Find where the given text appears and provide that cell's center as [x, y] coordinate. 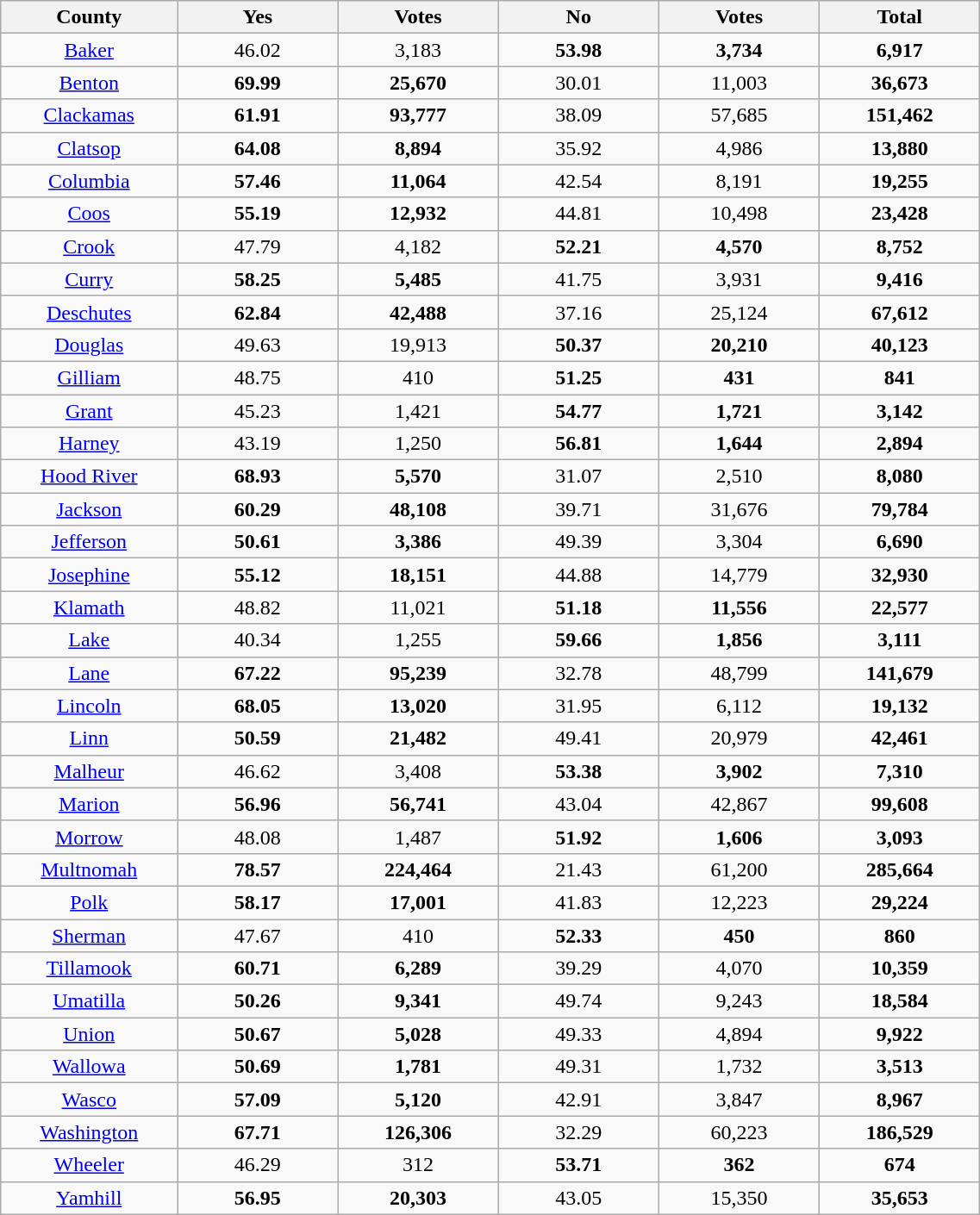
1,644 [739, 444]
32.78 [578, 673]
Yamhill [90, 1198]
Tillamook [90, 969]
53.71 [578, 1165]
Linn [90, 738]
8,191 [739, 181]
Grant [90, 411]
15,350 [739, 1198]
6,917 [900, 50]
No [578, 17]
17,001 [418, 902]
19,913 [418, 345]
60.71 [258, 969]
93,777 [418, 115]
59.66 [578, 640]
3,408 [418, 771]
11,556 [739, 607]
Columbia [90, 181]
312 [418, 1165]
32.29 [578, 1132]
Jackson [90, 509]
56,741 [418, 804]
25,670 [418, 83]
50.37 [578, 345]
44.88 [578, 575]
860 [900, 935]
224,464 [418, 869]
Polk [90, 902]
285,664 [900, 869]
19,132 [900, 706]
Wheeler [90, 1165]
51.18 [578, 607]
Harney [90, 444]
31.95 [578, 706]
1,255 [418, 640]
450 [739, 935]
1,421 [418, 411]
3,183 [418, 50]
29,224 [900, 902]
22,577 [900, 607]
9,416 [900, 279]
21,482 [418, 738]
42.91 [578, 1100]
68.93 [258, 477]
Umatilla [90, 1001]
10,359 [900, 969]
57,685 [739, 115]
4,070 [739, 969]
67.71 [258, 1132]
5,485 [418, 279]
46.29 [258, 1165]
3,931 [739, 279]
4,182 [418, 246]
40.34 [258, 640]
42.54 [578, 181]
1,856 [739, 640]
48,108 [418, 509]
46.62 [258, 771]
48,799 [739, 673]
Sherman [90, 935]
Clackamas [90, 115]
8,752 [900, 246]
69.99 [258, 83]
31.07 [578, 477]
3,513 [900, 1067]
50.59 [258, 738]
Wasco [90, 1100]
Yes [258, 17]
32,930 [900, 575]
18,151 [418, 575]
Klamath [90, 607]
48.75 [258, 377]
6,289 [418, 969]
Baker [90, 50]
1,250 [418, 444]
2,510 [739, 477]
Total [900, 17]
23,428 [900, 214]
Jefferson [90, 542]
57.46 [258, 181]
2,894 [900, 444]
41.75 [578, 279]
99,608 [900, 804]
67,612 [900, 312]
42,488 [418, 312]
5,570 [418, 477]
47.67 [258, 935]
49.33 [578, 1034]
1,721 [739, 411]
841 [900, 377]
39.29 [578, 969]
431 [739, 377]
30.01 [578, 83]
3,093 [900, 837]
64.08 [258, 148]
126,306 [418, 1132]
6,112 [739, 706]
4,570 [739, 246]
11,003 [739, 83]
58.25 [258, 279]
13,880 [900, 148]
42,461 [900, 738]
50.67 [258, 1034]
55.12 [258, 575]
10,498 [739, 214]
Benton [90, 83]
51.92 [578, 837]
42,867 [739, 804]
3,111 [900, 640]
43.19 [258, 444]
4,986 [739, 148]
Gilliam [90, 377]
43.05 [578, 1198]
45.23 [258, 411]
Clatsop [90, 148]
1,487 [418, 837]
62.84 [258, 312]
49.31 [578, 1067]
60,223 [739, 1132]
13,020 [418, 706]
Wallowa [90, 1067]
Deschutes [90, 312]
37.16 [578, 312]
18,584 [900, 1001]
50.26 [258, 1001]
12,932 [418, 214]
49.74 [578, 1001]
Malheur [90, 771]
Multnomah [90, 869]
50.69 [258, 1067]
58.17 [258, 902]
38.09 [578, 115]
5,120 [418, 1100]
49.63 [258, 345]
21.43 [578, 869]
7,310 [900, 771]
Lake [90, 640]
Lincoln [90, 706]
Marion [90, 804]
3,734 [739, 50]
48.82 [258, 607]
44.81 [578, 214]
3,142 [900, 411]
41.83 [578, 902]
56.96 [258, 804]
56.95 [258, 1198]
County [90, 17]
46.02 [258, 50]
14,779 [739, 575]
Hood River [90, 477]
60.29 [258, 509]
Josephine [90, 575]
Coos [90, 214]
8,967 [900, 1100]
9,922 [900, 1034]
51.25 [578, 377]
1,781 [418, 1067]
52.33 [578, 935]
53.98 [578, 50]
31,676 [739, 509]
61,200 [739, 869]
53.38 [578, 771]
4,894 [739, 1034]
43.04 [578, 804]
11,021 [418, 607]
674 [900, 1165]
6,690 [900, 542]
Curry [90, 279]
141,679 [900, 673]
Morrow [90, 837]
95,239 [418, 673]
57.09 [258, 1100]
61.91 [258, 115]
35.92 [578, 148]
Washington [90, 1132]
50.61 [258, 542]
67.22 [258, 673]
39.71 [578, 509]
Douglas [90, 345]
48.08 [258, 837]
20,210 [739, 345]
Lane [90, 673]
12,223 [739, 902]
49.41 [578, 738]
55.19 [258, 214]
11,064 [418, 181]
49.39 [578, 542]
40,123 [900, 345]
52.21 [578, 246]
9,341 [418, 1001]
36,673 [900, 83]
54.77 [578, 411]
1,732 [739, 1067]
1,606 [739, 837]
56.81 [578, 444]
35,653 [900, 1198]
20,979 [739, 738]
3,847 [739, 1100]
47.79 [258, 246]
362 [739, 1165]
9,243 [739, 1001]
5,028 [418, 1034]
Union [90, 1034]
Crook [90, 246]
8,894 [418, 148]
8,080 [900, 477]
25,124 [739, 312]
20,303 [418, 1198]
3,902 [739, 771]
78.57 [258, 869]
68.05 [258, 706]
3,304 [739, 542]
19,255 [900, 181]
186,529 [900, 1132]
79,784 [900, 509]
3,386 [418, 542]
151,462 [900, 115]
